For the text-containing cell, return its midpoint in (x, y) coordinate format. 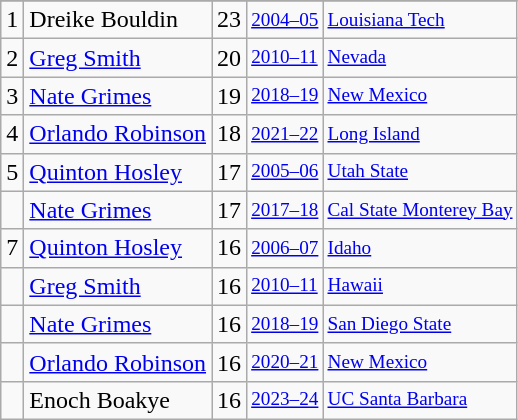
San Diego State (420, 324)
7 (12, 248)
19 (230, 96)
2004–05 (285, 20)
1 (12, 20)
Dreike Bouldin (118, 20)
Long Island (420, 134)
4 (12, 134)
2006–07 (285, 248)
Utah State (420, 172)
2 (12, 58)
3 (12, 96)
2017–18 (285, 210)
UC Santa Barbara (420, 400)
Nevada (420, 58)
23 (230, 20)
5 (12, 172)
Enoch Boakye (118, 400)
Cal State Monterey Bay (420, 210)
2021–22 (285, 134)
18 (230, 134)
20 (230, 58)
Louisiana Tech (420, 20)
2023–24 (285, 400)
Idaho (420, 248)
Hawaii (420, 286)
2005–06 (285, 172)
2020–21 (285, 362)
